Provide the (x, y) coordinate of the cell's center where the given text is located.  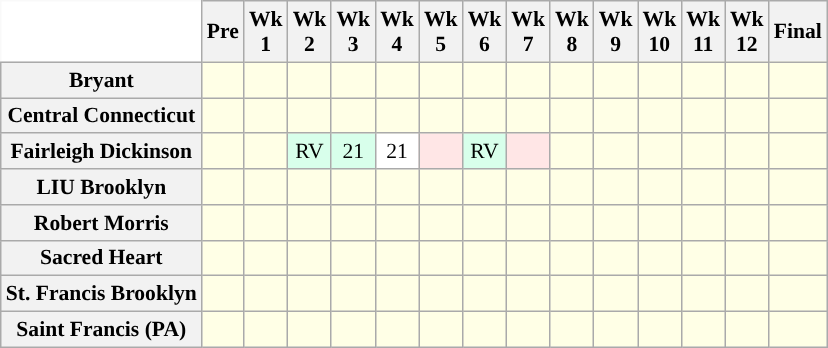
Bryant (102, 80)
Central Connecticut (102, 116)
Fairleigh Dickinson (102, 152)
LIU Brooklyn (102, 187)
Wk10 (660, 32)
Wk1 (266, 32)
Saint Francis (PA) (102, 330)
Wk5 (441, 32)
Wk9 (616, 32)
Final (798, 32)
St. Francis Brooklyn (102, 294)
Wk7 (528, 32)
Wk6 (485, 32)
Wk8 (572, 32)
Sacred Heart (102, 258)
Wk4 (397, 32)
Wk12 (747, 32)
Wk11 (703, 32)
Wk2 (310, 32)
Robert Morris (102, 223)
Wk3 (353, 32)
Pre (223, 32)
